Scan for the cell matching the given text and deliver its (X, Y) coordinate at center. 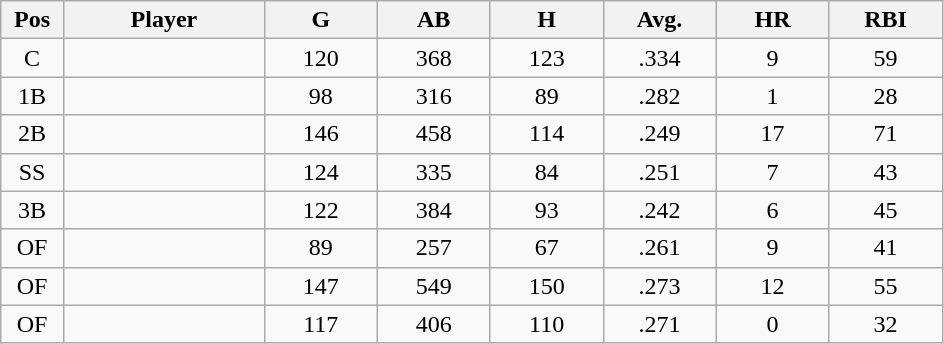
17 (772, 134)
120 (320, 58)
.251 (660, 172)
45 (886, 210)
71 (886, 134)
316 (434, 96)
110 (546, 324)
84 (546, 172)
67 (546, 248)
257 (434, 248)
406 (434, 324)
147 (320, 286)
1B (32, 96)
59 (886, 58)
368 (434, 58)
117 (320, 324)
C (32, 58)
H (546, 20)
12 (772, 286)
SS (32, 172)
122 (320, 210)
124 (320, 172)
41 (886, 248)
.271 (660, 324)
.249 (660, 134)
RBI (886, 20)
458 (434, 134)
549 (434, 286)
28 (886, 96)
Pos (32, 20)
3B (32, 210)
114 (546, 134)
123 (546, 58)
.282 (660, 96)
.242 (660, 210)
384 (434, 210)
0 (772, 324)
G (320, 20)
HR (772, 20)
43 (886, 172)
.261 (660, 248)
.334 (660, 58)
7 (772, 172)
98 (320, 96)
Avg. (660, 20)
150 (546, 286)
1 (772, 96)
AB (434, 20)
335 (434, 172)
55 (886, 286)
32 (886, 324)
Player (164, 20)
6 (772, 210)
93 (546, 210)
146 (320, 134)
.273 (660, 286)
2B (32, 134)
